Extract the [x, y] coordinate from the center of the cell holding the provided text.  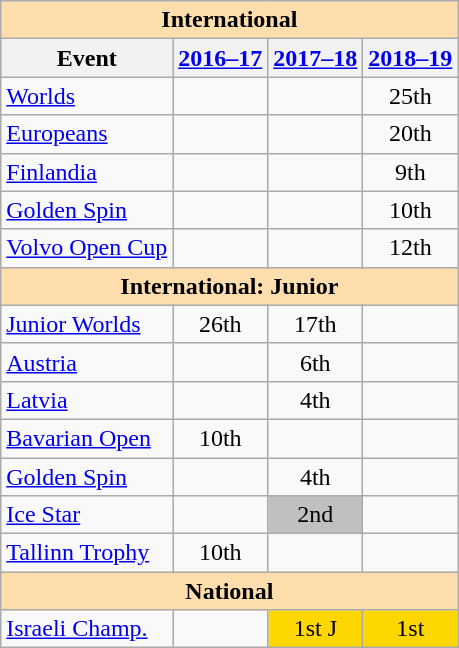
25th [410, 96]
Austria [87, 362]
Israeli Champ. [87, 629]
Worlds [87, 96]
9th [410, 172]
Event [87, 58]
2017–18 [316, 58]
20th [410, 134]
12th [410, 248]
International [230, 20]
1st [410, 629]
Volvo Open Cup [87, 248]
2018–19 [410, 58]
Europeans [87, 134]
2016–17 [220, 58]
National [230, 591]
Tallinn Trophy [87, 553]
2nd [316, 515]
Latvia [87, 400]
1st J [316, 629]
Ice Star [87, 515]
6th [316, 362]
17th [316, 324]
26th [220, 324]
International: Junior [230, 286]
Bavarian Open [87, 438]
Finlandia [87, 172]
Junior Worlds [87, 324]
